Capture the cell that displays the provided text and extract its (x, y) central coordinate. 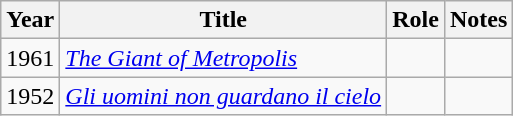
Title (224, 20)
Gli uomini non guardano il cielo (224, 96)
Year (30, 20)
1952 (30, 96)
Notes (478, 20)
Role (416, 20)
1961 (30, 58)
The Giant of Metropolis (224, 58)
